Return the [X, Y] coordinate for the center point of the cell that contains the specified text.  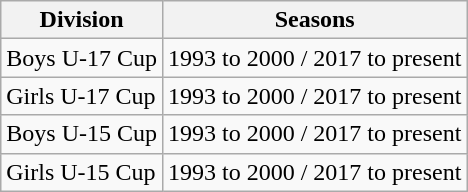
Girls U-17 Cup [82, 96]
Boys U-17 Cup [82, 58]
Seasons [314, 20]
Boys U-15 Cup [82, 134]
Division [82, 20]
Girls U-15 Cup [82, 172]
